Capture the cell that displays the provided text and extract its [x, y] central coordinate. 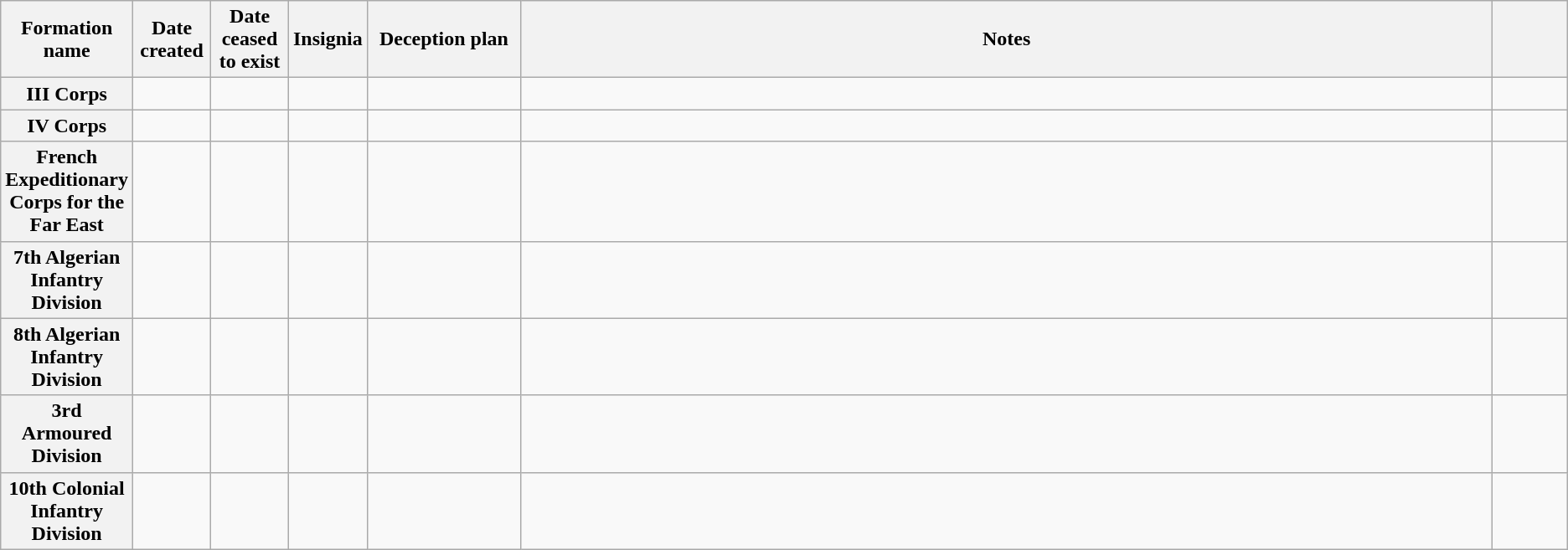
Deception plan [444, 39]
Date ceased to exist [250, 39]
IV Corps [67, 126]
8th Algerian Infantry Division [67, 357]
Notes [1007, 39]
Formation name [67, 39]
Insignia [328, 39]
III Corps [67, 94]
Date created [173, 39]
7th Algerian Infantry Division [67, 280]
3rd Armoured Division [67, 434]
French Expeditionary Corps for the Far East [67, 191]
10th Colonial Infantry Division [67, 511]
